From the cell containing the given text, extract its center point as (X, Y) coordinate. 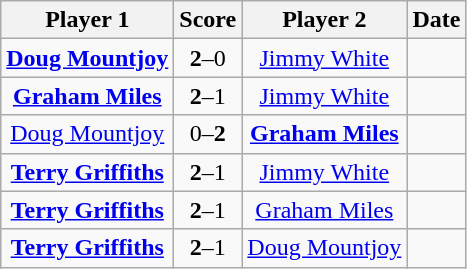
Player 1 (88, 20)
Player 2 (324, 20)
Score (208, 20)
0–2 (208, 134)
Date (436, 20)
2–0 (208, 58)
